Provide the (x, y) coordinate of the cell's center where the given text is located.  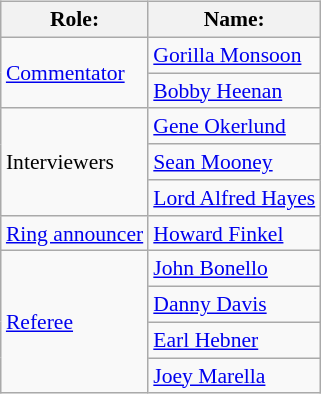
Sean Mooney (234, 162)
Name: (234, 20)
Referee (74, 322)
Gorilla Monsoon (234, 55)
Howard Finkel (234, 233)
Bobby Heenan (234, 91)
Role: (74, 20)
Danny Davis (234, 305)
Joey Marella (234, 376)
John Bonello (234, 269)
Gene Okerlund (234, 126)
Interviewers (74, 162)
Ring announcer (74, 233)
Earl Hebner (234, 340)
Commentator (74, 72)
Lord Alfred Hayes (234, 198)
